Pinpoint the cell where the given text exists, returning its (X, Y) midpoint coordinate. 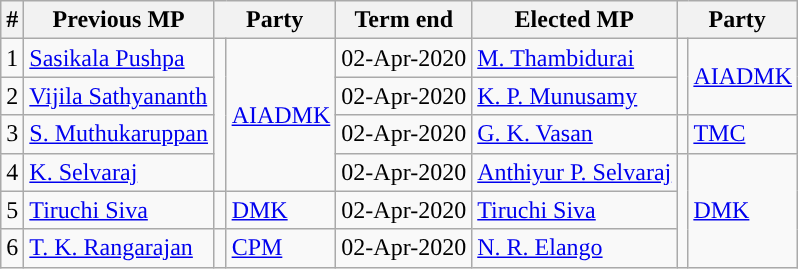
K. P. Munusamy (574, 96)
G. K. Vasan (574, 134)
Vijila Sathyananth (119, 96)
N. R. Elango (574, 248)
Anthiyur P. Selvaraj (574, 172)
CPM (281, 248)
Previous MP (119, 20)
# (12, 20)
4 (12, 172)
3 (12, 134)
6 (12, 248)
Elected MP (574, 20)
K. Selvaraj (119, 172)
T. K. Rangarajan (119, 248)
1 (12, 58)
M. Thambidurai (574, 58)
5 (12, 210)
2 (12, 96)
TMC (743, 134)
S. Muthukaruppan (119, 134)
Sasikala Pushpa (119, 58)
Term end (404, 20)
